Determine the (X, Y) coordinate at the center of the cell enclosing the given text.  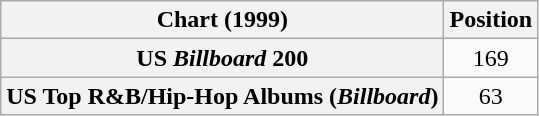
Chart (1999) (222, 20)
169 (491, 58)
Position (491, 20)
63 (491, 96)
US Billboard 200 (222, 58)
US Top R&B/Hip-Hop Albums (Billboard) (222, 96)
